For the text-containing cell, return its midpoint in [X, Y] coordinate format. 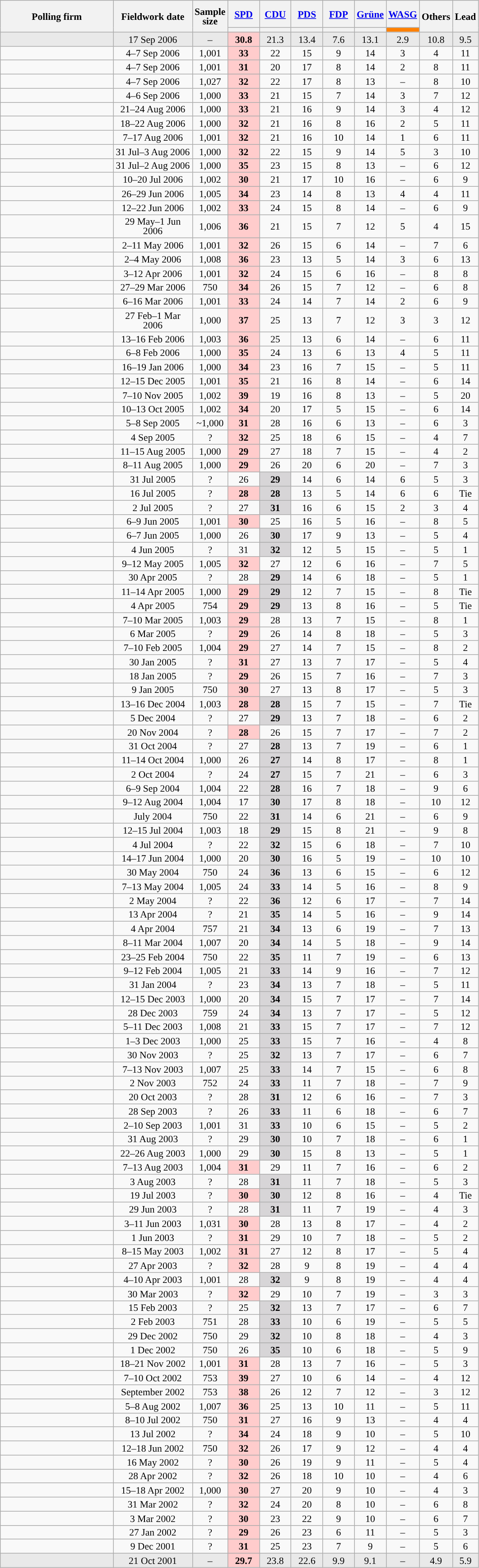
4 Sep 2005 [153, 438]
9.1 [370, 1561]
3 Aug 2003 [153, 1181]
754 [210, 605]
18 Jan 2005 [153, 676]
11–15 Aug 2005 [153, 451]
31 Jan 2004 [153, 985]
2.9 [403, 39]
759 [210, 1013]
6–7 Jun 2005 [153, 536]
5 Dec 2004 [153, 718]
9 Dec 2001 [153, 1546]
2 Nov 2003 [153, 1083]
13 Apr 2004 [153, 915]
PDS [307, 14]
6–8 Feb 2006 [153, 353]
2–10 Sep 2003 [153, 1125]
Fieldwork date [153, 16]
27 Jan 2002 [153, 1532]
18–22 Aug 2006 [153, 124]
12–18 Jun 2002 [153, 1448]
7–17 Aug 2006 [153, 137]
27 Feb–1 Mar 2006 [153, 320]
2–11 May 2006 [153, 245]
12–15 Dec 2005 [153, 381]
31 Jul 2005 [153, 479]
~1,000 [210, 423]
7–10 Oct 2002 [153, 1378]
28 Sep 2003 [153, 1111]
26–29 Jun 2006 [153, 194]
31 Jul–2 Aug 2006 [153, 165]
37 [243, 320]
Grüne [370, 14]
12–15 Jul 2004 [153, 830]
28 Apr 2002 [153, 1476]
Polling firm [57, 16]
3–11 Jun 2003 [153, 1223]
1,006 [210, 226]
3–12 Apr 2006 [153, 273]
18–21 Nov 2002 [153, 1364]
13.4 [307, 39]
8–11 Mar 2004 [153, 943]
22–26 Aug 2003 [153, 1153]
29 May–1 Jun 2006 [153, 226]
21.3 [275, 39]
2 May 2004 [153, 900]
7–13 Nov 2003 [153, 1069]
2 Feb 2003 [153, 1322]
September 2002 [153, 1392]
9 Jan 2005 [153, 690]
7.6 [339, 39]
10–13 Oct 2005 [153, 409]
1 Jun 2003 [153, 1238]
5–11 Dec 2003 [153, 1027]
FDP [339, 14]
9–12 Feb 2004 [153, 971]
1,031 [210, 1223]
15 Feb 2003 [153, 1307]
6–9 Sep 2004 [153, 789]
22.6 [307, 1561]
12–15 Dec 2003 [153, 999]
2 Jul 2005 [153, 507]
Samplesize [210, 16]
7–13 May 2004 [153, 887]
11–14 Apr 2005 [153, 592]
38 [243, 1392]
WASG [403, 14]
30 Jan 2005 [153, 662]
4 Jun 2005 [153, 549]
1–3 Dec 2003 [153, 1041]
4–10 Apr 2003 [153, 1279]
13.1 [370, 39]
16–19 Jan 2006 [153, 367]
July 2004 [153, 816]
4 Apr 2004 [153, 928]
CDU [275, 14]
31 Aug 2003 [153, 1139]
8–10 Jul 2002 [153, 1420]
10.8 [436, 39]
4–6 Sep 2006 [153, 96]
15–18 Apr 2002 [153, 1490]
29 Dec 2002 [153, 1336]
28 Dec 2003 [153, 1013]
30 May 2004 [153, 872]
9–12 May 2005 [153, 564]
1 Dec 2002 [153, 1350]
SPD [243, 14]
13 Jul 2002 [153, 1434]
4 Apr 2005 [153, 605]
20 Nov 2004 [153, 732]
7–10 Nov 2005 [153, 395]
5.9 [466, 1561]
2 Oct 2004 [153, 774]
30 Mar 2003 [153, 1294]
30 Nov 2003 [153, 1055]
8–15 May 2003 [153, 1251]
29.7 [243, 1561]
29 Jun 2003 [153, 1210]
1,027 [210, 81]
31 Jul–3 Aug 2006 [153, 152]
13–16 Feb 2006 [153, 339]
6–16 Mar 2006 [153, 301]
21 Oct 2001 [153, 1561]
7–10 Mar 2005 [153, 620]
12–22 Jun 2006 [153, 208]
16 Jul 2005 [153, 493]
13–16 Dec 2004 [153, 704]
6–9 Jun 2005 [153, 521]
30.8 [243, 39]
Lead [466, 16]
23.8 [275, 1561]
9–12 Aug 2004 [153, 802]
19 Jul 2003 [153, 1195]
Others [436, 16]
30 Apr 2005 [153, 577]
3 Mar 2002 [153, 1518]
17 Sep 2006 [153, 39]
751 [210, 1322]
5–8 Aug 2002 [153, 1406]
4.9 [436, 1561]
20 Oct 2003 [153, 1097]
27 Apr 2003 [153, 1266]
2–4 May 2006 [153, 259]
31 Mar 2002 [153, 1504]
16 May 2002 [153, 1462]
9.5 [466, 39]
6 Mar 2005 [153, 633]
27–29 Mar 2006 [153, 287]
4 Jul 2004 [153, 844]
752 [210, 1083]
31 Oct 2004 [153, 746]
23–25 Feb 2004 [153, 956]
11–14 Oct 2004 [153, 761]
8–11 Aug 2005 [153, 466]
5–8 Sep 2005 [153, 423]
14–17 Jun 2004 [153, 858]
7–10 Feb 2005 [153, 648]
7–13 Aug 2003 [153, 1167]
21–24 Aug 2006 [153, 109]
757 [210, 928]
9.9 [339, 1561]
10–20 Jul 2006 [153, 180]
